Provide the [x, y] coordinate of the cell's center where the given text is located.  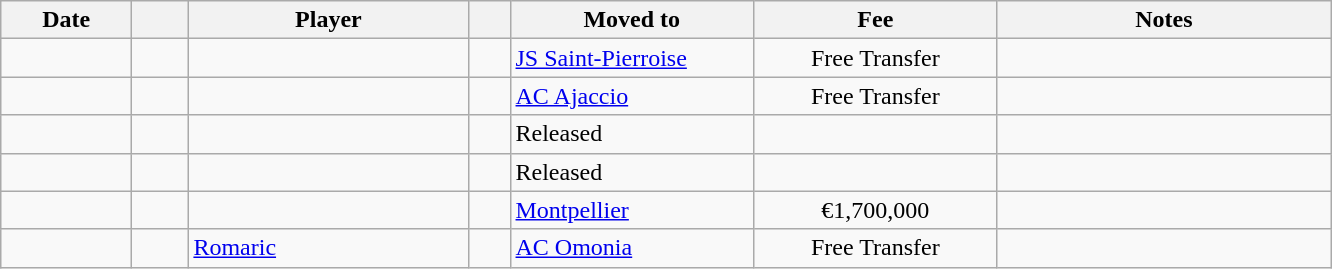
Fee [876, 20]
Montpellier [632, 210]
Romaric [328, 248]
€1,700,000 [876, 210]
Moved to [632, 20]
Notes [1164, 20]
Date [66, 20]
Player [328, 20]
JS Saint-Pierroise [632, 58]
AC Omonia [632, 248]
AC Ajaccio [632, 96]
